Extract the [x, y] coordinate from the center of the cell holding the provided text.  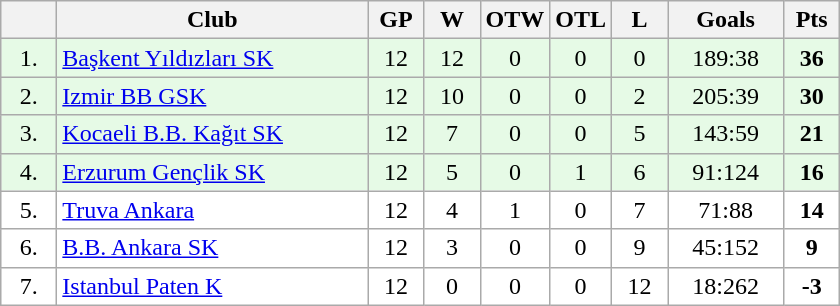
36 [812, 58]
Istanbul Paten K [212, 286]
OTW [515, 20]
205:39 [726, 96]
10 [452, 96]
2. [29, 96]
Goals [726, 20]
3. [29, 134]
W [452, 20]
Kocaeli B.B. Kağıt SK [212, 134]
4. [29, 172]
6 [640, 172]
30 [812, 96]
Izmir BB GSK [212, 96]
6. [29, 248]
2 [640, 96]
91:124 [726, 172]
Başkent Yıldızları SK [212, 58]
21 [812, 134]
14 [812, 210]
B.B. Ankara SK [212, 248]
143:59 [726, 134]
L [640, 20]
5. [29, 210]
Erzurum Gençlik SK [212, 172]
Club [212, 20]
18:262 [726, 286]
Truva Ankara [212, 210]
3 [452, 248]
1. [29, 58]
16 [812, 172]
GP [396, 20]
71:88 [726, 210]
189:38 [726, 58]
45:152 [726, 248]
7. [29, 286]
4 [452, 210]
-3 [812, 286]
OTL [581, 20]
Pts [812, 20]
